Find where the given text appears and provide that cell's center as (X, Y) coordinate. 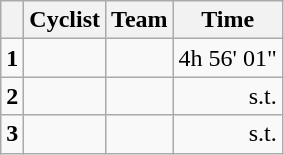
2 (12, 96)
3 (12, 134)
Time (228, 20)
4h 56' 01" (228, 58)
Team (140, 20)
Cyclist (65, 20)
1 (12, 58)
